Locate the cell with the specified text and output its [X, Y] center coordinate. 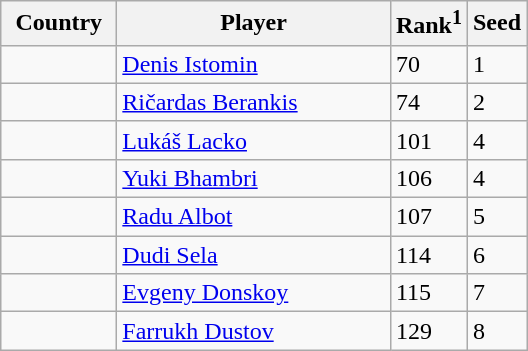
115 [428, 293]
1 [496, 64]
2 [496, 102]
7 [496, 293]
Rank1 [428, 24]
Radu Albot [254, 217]
107 [428, 217]
Player [254, 24]
Farrukh Dustov [254, 331]
5 [496, 217]
70 [428, 64]
74 [428, 102]
101 [428, 140]
Yuki Bhambri [254, 178]
114 [428, 255]
106 [428, 178]
129 [428, 331]
Seed [496, 24]
Denis Istomin [254, 64]
Lukáš Lacko [254, 140]
Dudi Sela [254, 255]
Ričardas Berankis [254, 102]
6 [496, 255]
8 [496, 331]
Country [59, 24]
Evgeny Donskoy [254, 293]
